Identify which cell holds the provided text, then report its (X, Y) central coordinate. 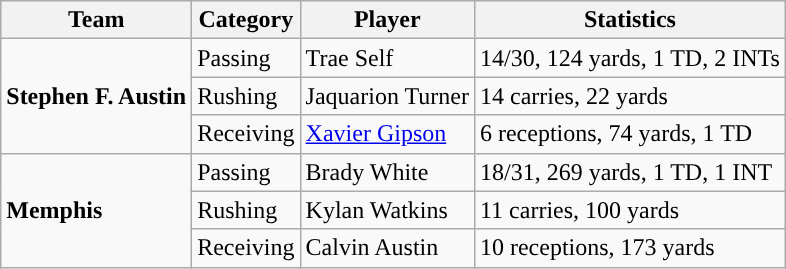
11 carries, 100 yards (630, 210)
Statistics (630, 20)
6 receptions, 74 yards, 1 TD (630, 134)
Kylan Watkins (387, 210)
Stephen F. Austin (96, 96)
Jaquarion Turner (387, 96)
Memphis (96, 210)
Brady White (387, 172)
Xavier Gipson (387, 134)
Player (387, 20)
14 carries, 22 yards (630, 96)
Calvin Austin (387, 248)
14/30, 124 yards, 1 TD, 2 INTs (630, 58)
10 receptions, 173 yards (630, 248)
Trae Self (387, 58)
18/31, 269 yards, 1 TD, 1 INT (630, 172)
Team (96, 20)
Category (246, 20)
